Extract the (X, Y) coordinate from the center of the cell holding the provided text.  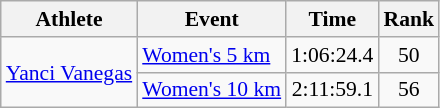
2:11:59.1 (332, 90)
56 (408, 90)
50 (408, 55)
Athlete (69, 19)
Women's 10 km (212, 90)
Time (332, 19)
Women's 5 km (212, 55)
1:06:24.4 (332, 55)
Yanci Vanegas (69, 72)
Event (212, 19)
Rank (408, 19)
